Determine the [X, Y] coordinate at the center of the cell enclosing the given text.  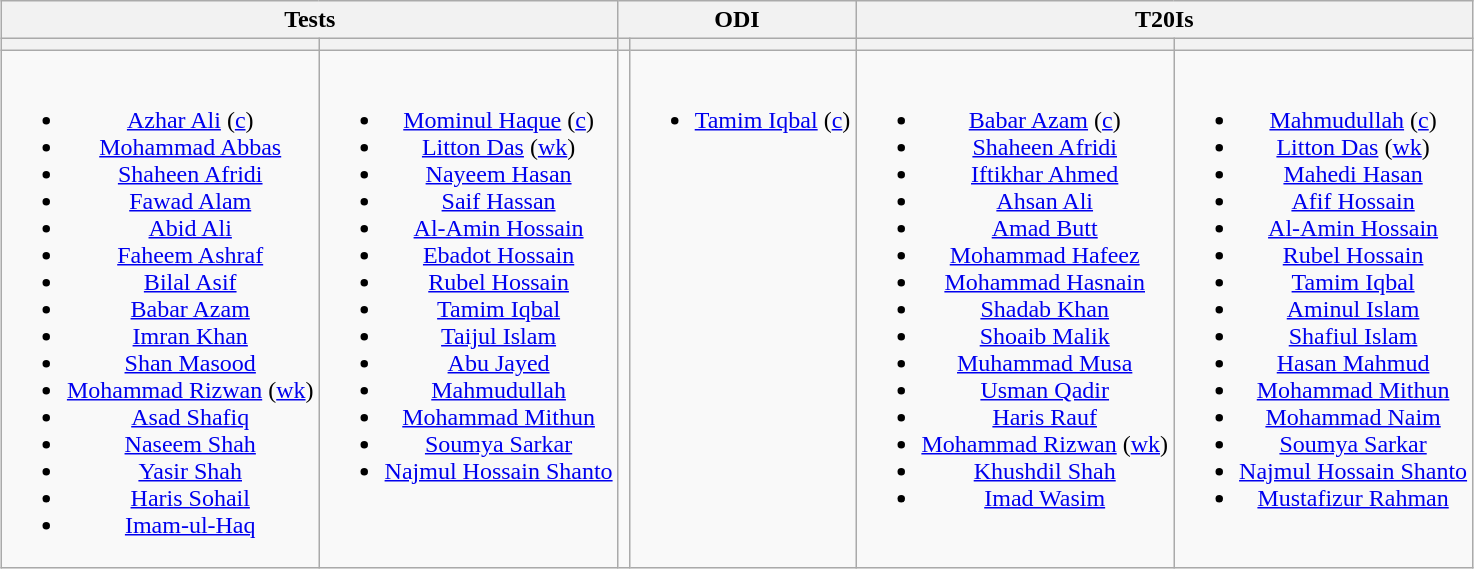
Tamim Iqbal (c) [742, 309]
T20Is [1164, 20]
Tests [310, 20]
ODI [737, 20]
